Find where the given text appears and provide that cell's center as [X, Y] coordinate. 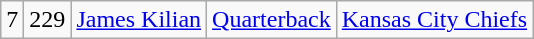
Kansas City Chiefs [434, 20]
Quarterback [272, 20]
James Kilian [139, 20]
229 [48, 20]
7 [12, 20]
